Provide the [x, y] coordinate of the cell's center where the given text is located.  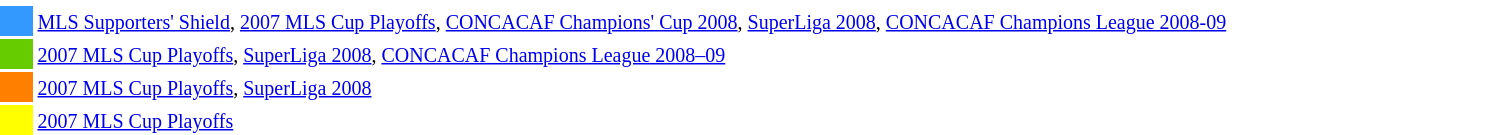
2007 MLS Cup Playoffs, SuperLiga 2008 [774, 87]
MLS Supporters' Shield, 2007 MLS Cup Playoffs, CONCACAF Champions' Cup 2008, SuperLiga 2008, CONCACAF Champions League 2008-09 [774, 21]
2007 MLS Cup Playoffs [774, 120]
2007 MLS Cup Playoffs, SuperLiga 2008, CONCACAF Champions League 2008–09 [774, 54]
